Return (x, y) of the center of cell containing provided text 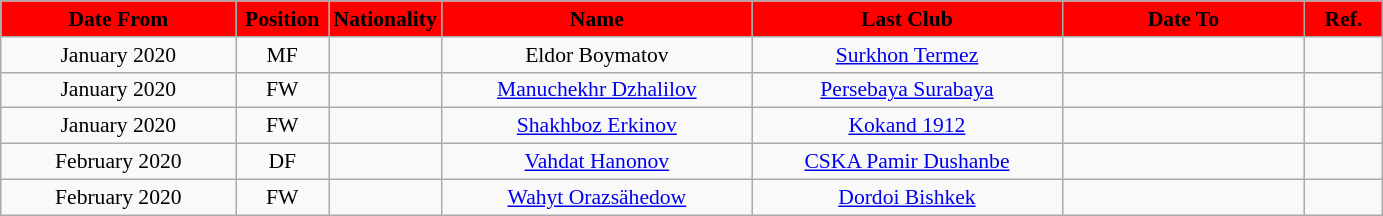
Date From (118, 19)
Surkhon Termez (907, 55)
DF (282, 162)
Kokand 1912 (907, 126)
Shakhboz Erkinov (597, 126)
Position (282, 19)
MF (282, 55)
Date To (1184, 19)
Eldor Boymatov (597, 55)
Name (597, 19)
Manuchekhr Dzhalilov (597, 90)
Ref. (1344, 19)
Dordoi Bishkek (907, 197)
Vahdat Hanonov (597, 162)
Wahyt Orazsähedow (597, 197)
Persebaya Surabaya (907, 90)
Last Club (907, 19)
CSKA Pamir Dushanbe (907, 162)
Nationality (384, 19)
